Capture the cell that displays the provided text and extract its [x, y] central coordinate. 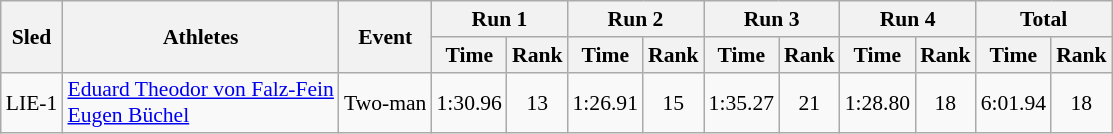
Run 2 [636, 19]
1:26.91 [606, 102]
1:28.80 [878, 102]
Run 3 [772, 19]
1:30.96 [468, 102]
6:01.94 [1014, 102]
Run 1 [499, 19]
Athletes [200, 36]
13 [538, 102]
1:35.27 [742, 102]
Event [386, 36]
Sled [32, 36]
LIE-1 [32, 102]
Two-man [386, 102]
21 [810, 102]
Run 4 [908, 19]
15 [674, 102]
Eduard Theodor von Falz-FeinEugen Büchel [200, 102]
Total [1044, 19]
